From the cell containing the given text, extract its center point as [X, Y] coordinate. 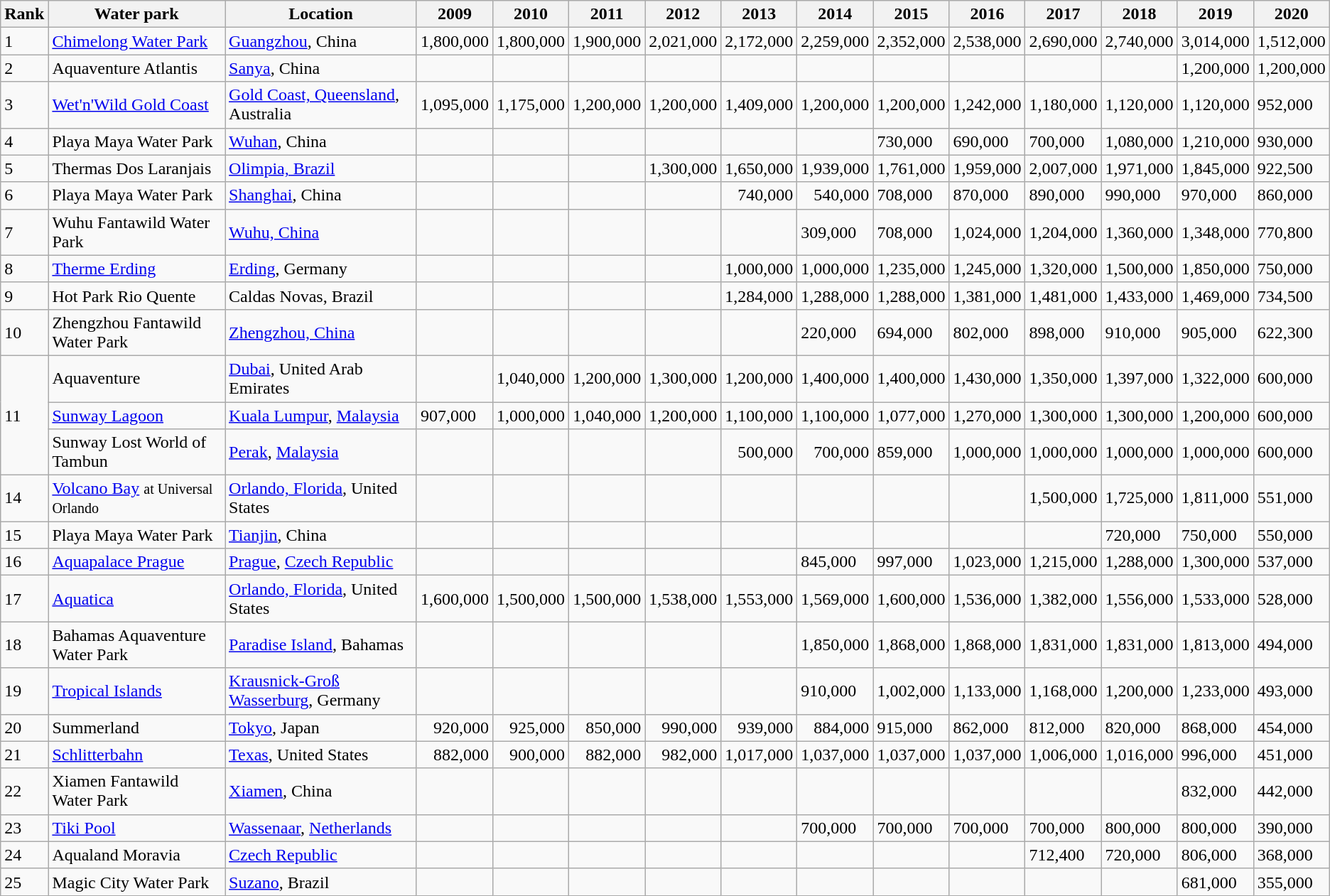
Dubai, United Arab Emirates [321, 378]
1,900,000 [607, 41]
1,245,000 [988, 269]
2,352,000 [911, 41]
500,000 [759, 452]
730,000 [911, 141]
1,235,000 [911, 269]
898,000 [1063, 333]
1,080,000 [1140, 141]
1,133,000 [988, 691]
770,800 [1292, 232]
915,000 [911, 728]
1,350,000 [1063, 378]
2,007,000 [1063, 168]
Location [321, 14]
Perak, Malaysia [321, 452]
1,168,000 [1063, 691]
Gold Coast, Queensland, Australia [321, 105]
16 [24, 562]
1,381,000 [988, 296]
20 [24, 728]
1,556,000 [1140, 598]
Rank [24, 14]
1,095,000 [455, 105]
996,000 [1215, 755]
Wuhan, China [321, 141]
2,259,000 [836, 41]
1,215,000 [1063, 562]
2,740,000 [1140, 41]
1,397,000 [1140, 378]
1,569,000 [836, 598]
22 [24, 792]
3,014,000 [1215, 41]
19 [24, 691]
6 [24, 195]
740,000 [759, 195]
2017 [1063, 14]
1,024,000 [988, 232]
1,204,000 [1063, 232]
2016 [988, 14]
Shanghai, China [321, 195]
451,000 [1292, 755]
1,242,000 [988, 105]
550,000 [1292, 535]
2,021,000 [683, 41]
355,000 [1292, 882]
Paradise Island, Bahamas [321, 645]
1,233,000 [1215, 691]
884,000 [836, 728]
832,000 [1215, 792]
2014 [836, 14]
Wassenaar, Netherlands [321, 828]
2009 [455, 14]
7 [24, 232]
922,500 [1292, 168]
Wuhu Fantawild Water Park [136, 232]
Prague, Czech Republic [321, 562]
Water park [136, 14]
802,000 [988, 333]
970,000 [1215, 195]
1,023,000 [988, 562]
Kuala Lumpur, Malaysia [321, 416]
15 [24, 535]
2,172,000 [759, 41]
1,959,000 [988, 168]
1,360,000 [1140, 232]
862,000 [988, 728]
982,000 [683, 755]
2010 [531, 14]
907,000 [455, 416]
Texas, United States [321, 755]
3 [24, 105]
24 [24, 855]
939,000 [759, 728]
Sunway Lagoon [136, 416]
2012 [683, 14]
Sunway Lost World of Tambun [136, 452]
2,690,000 [1063, 41]
Xiamen Fantawild Water Park [136, 792]
2 [24, 68]
Zhengzhou Fantawild Water Park [136, 333]
9 [24, 296]
1,811,000 [1215, 499]
1,650,000 [759, 168]
1,017,000 [759, 755]
2011 [607, 14]
1,761,000 [911, 168]
Wuhu, China [321, 232]
1,430,000 [988, 378]
622,300 [1292, 333]
442,000 [1292, 792]
Therme Erding [136, 269]
11 [24, 415]
1,433,000 [1140, 296]
2020 [1292, 14]
540,000 [836, 195]
920,000 [455, 728]
Zhengzhou, China [321, 333]
14 [24, 499]
4 [24, 141]
1,533,000 [1215, 598]
Bahamas Aquaventure Water Park [136, 645]
537,000 [1292, 562]
23 [24, 828]
8 [24, 269]
Suzano, Brazil [321, 882]
1,016,000 [1140, 755]
734,500 [1292, 296]
1,725,000 [1140, 499]
Aquatica [136, 598]
Schlitterbahn [136, 755]
Sanya, China [321, 68]
1,348,000 [1215, 232]
Guangzhou, China [321, 41]
930,000 [1292, 141]
551,000 [1292, 499]
Volcano Bay at Universal Orlando [136, 499]
10 [24, 333]
1,512,000 [1292, 41]
25 [24, 882]
493,000 [1292, 691]
Thermas Dos Laranjais [136, 168]
806,000 [1215, 855]
1,320,000 [1063, 269]
1,939,000 [836, 168]
18 [24, 645]
1 [24, 41]
Chimelong Water Park [136, 41]
2018 [1140, 14]
Aquaventure Atlantis [136, 68]
868,000 [1215, 728]
694,000 [911, 333]
859,000 [911, 452]
390,000 [1292, 828]
1,175,000 [531, 105]
2,538,000 [988, 41]
309,000 [836, 232]
1,270,000 [988, 416]
1,845,000 [1215, 168]
528,000 [1292, 598]
220,000 [836, 333]
Krausnick-Groß Wasserburg, Germany [321, 691]
Erding, Germany [321, 269]
Magic City Water Park [136, 882]
1,002,000 [911, 691]
Olimpia, Brazil [321, 168]
Wet'n'Wild Gold Coast [136, 105]
952,000 [1292, 105]
1,180,000 [1063, 105]
Aquaventure [136, 378]
812,000 [1063, 728]
845,000 [836, 562]
900,000 [531, 755]
870,000 [988, 195]
1,971,000 [1140, 168]
1,409,000 [759, 105]
2013 [759, 14]
368,000 [1292, 855]
2019 [1215, 14]
1,210,000 [1215, 141]
997,000 [911, 562]
1,006,000 [1063, 755]
Aquapalace Prague [136, 562]
1,538,000 [683, 598]
Tianjin, China [321, 535]
Tokyo, Japan [321, 728]
Caldas Novas, Brazil [321, 296]
925,000 [531, 728]
1,469,000 [1215, 296]
Aqualand Moravia [136, 855]
1,382,000 [1063, 598]
17 [24, 598]
2015 [911, 14]
1,077,000 [911, 416]
820,000 [1140, 728]
1,322,000 [1215, 378]
690,000 [988, 141]
890,000 [1063, 195]
850,000 [607, 728]
Summerland [136, 728]
494,000 [1292, 645]
1,481,000 [1063, 296]
860,000 [1292, 195]
Tiki Pool [136, 828]
454,000 [1292, 728]
21 [24, 755]
Tropical Islands [136, 691]
Hot Park Rio Quente [136, 296]
712,400 [1063, 855]
681,000 [1215, 882]
Czech Republic [321, 855]
905,000 [1215, 333]
1,536,000 [988, 598]
1,813,000 [1215, 645]
1,284,000 [759, 296]
Xiamen, China [321, 792]
1,553,000 [759, 598]
5 [24, 168]
